Locate the cell with the specified text and output its [x, y] center coordinate. 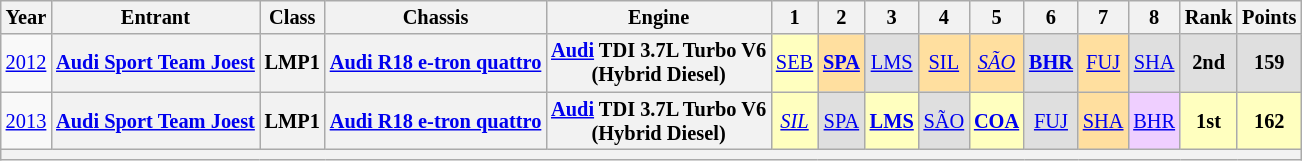
Year [26, 17]
Rank [1208, 17]
Entrant [155, 17]
Chassis [436, 17]
6 [1051, 17]
4 [944, 17]
SEB [794, 63]
Engine [658, 17]
159 [1269, 63]
1 [794, 17]
Class [292, 17]
1st [1208, 121]
8 [1154, 17]
7 [1103, 17]
162 [1269, 121]
2012 [26, 63]
5 [996, 17]
3 [892, 17]
Points [1269, 17]
COA [996, 121]
2nd [1208, 63]
2013 [26, 121]
2 [842, 17]
